Detect which cell encompasses the target text, then output its (x, y) center coordinate. 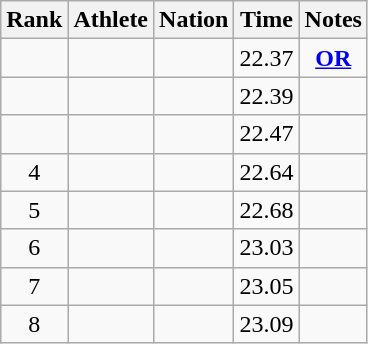
23.09 (266, 324)
23.03 (266, 248)
4 (34, 172)
Rank (34, 20)
6 (34, 248)
22.37 (266, 58)
Notes (333, 20)
OR (333, 58)
Time (266, 20)
22.47 (266, 134)
22.68 (266, 210)
8 (34, 324)
Athlete (111, 20)
7 (34, 286)
5 (34, 210)
23.05 (266, 286)
22.39 (266, 96)
22.64 (266, 172)
Nation (194, 20)
